Return [X, Y] of the center of cell containing provided text 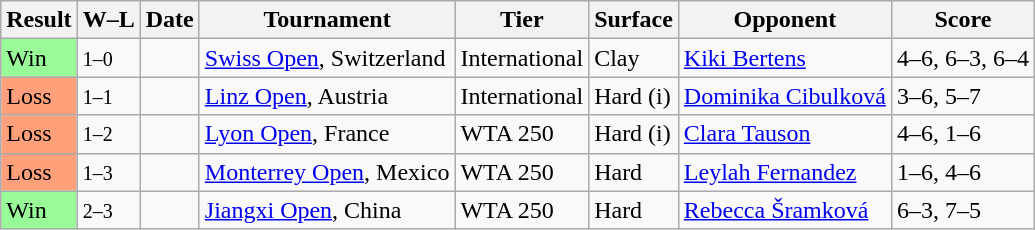
Swiss Open, Switzerland [327, 58]
Monterrey Open, Mexico [327, 172]
Clara Tauson [784, 134]
3–6, 5–7 [962, 96]
Leylah Fernandez [784, 172]
Lyon Open, France [327, 134]
4–6, 6–3, 6–4 [962, 58]
W–L [108, 20]
Rebecca Šramková [784, 210]
Date [170, 20]
1–3 [108, 172]
Surface [634, 20]
Result [39, 20]
1–6, 4–6 [962, 172]
Dominika Cibulková [784, 96]
Linz Open, Austria [327, 96]
1–2 [108, 134]
Opponent [784, 20]
Kiki Bertens [784, 58]
1–0 [108, 58]
2–3 [108, 210]
Tournament [327, 20]
4–6, 1–6 [962, 134]
Tier [522, 20]
6–3, 7–5 [962, 210]
Jiangxi Open, China [327, 210]
Clay [634, 58]
Score [962, 20]
1–1 [108, 96]
